Identify which cell holds the provided text, then report its [x, y] central coordinate. 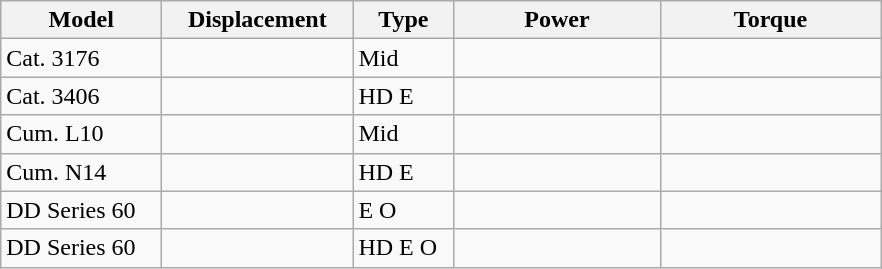
Torque [770, 20]
Model [82, 20]
Cum. L10 [82, 134]
Cat. 3406 [82, 96]
HD E O [404, 248]
Power [557, 20]
Type [404, 20]
Cum. N14 [82, 172]
Cat. 3176 [82, 58]
E O [404, 210]
Displacement [258, 20]
